Return [X, Y] of the center of cell containing provided text 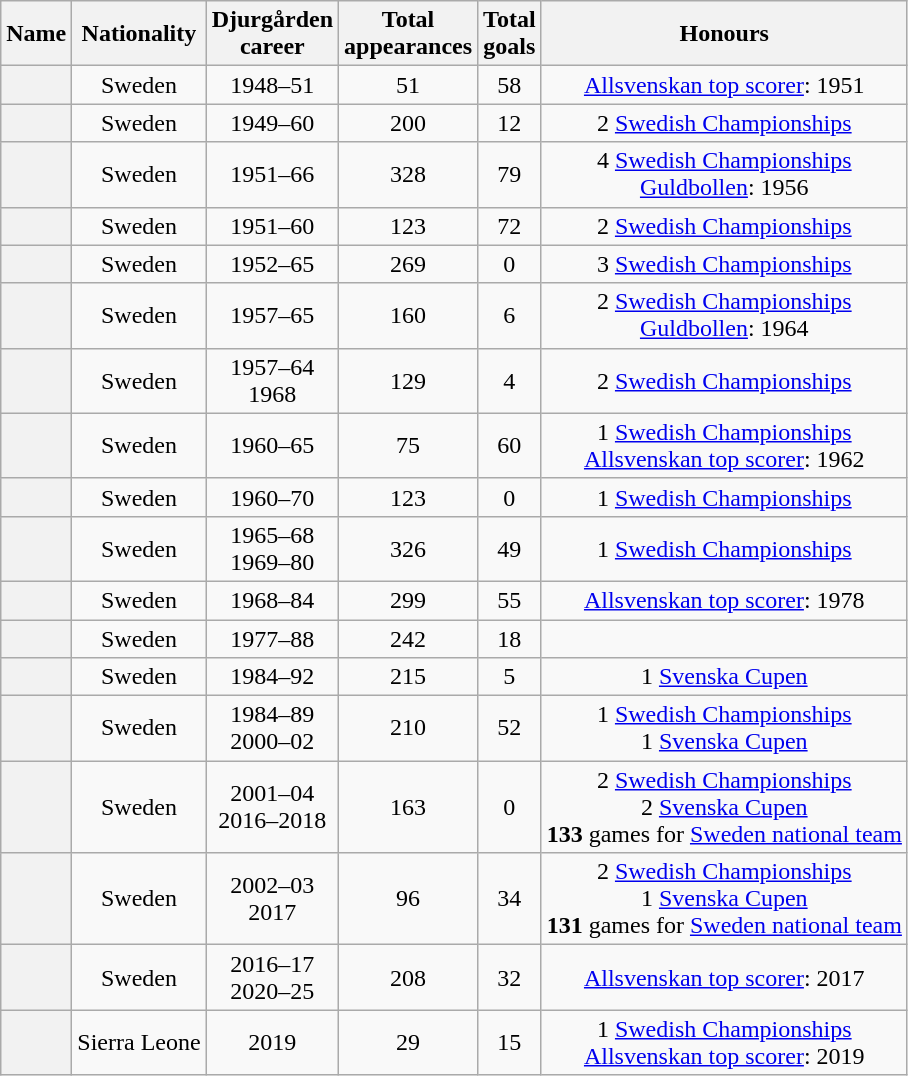
Totalappearances [408, 34]
79 [510, 174]
Totalgoals [510, 34]
5 [510, 677]
2002–032017 [272, 899]
208 [408, 978]
1960–65 [272, 446]
49 [510, 548]
Honours [724, 34]
Sierra Leone [139, 1042]
1968–84 [272, 600]
51 [408, 85]
2 Swedish Championships 1 Svenska Cupen 131 games for Sweden national team [724, 899]
55 [510, 600]
Allsvenskan top scorer: 1951 [724, 85]
163 [408, 807]
2 Swedish Championships 2 Svenska Cupen 133 games for Sweden national team [724, 807]
1 Swedish Championships 1 Svenska Cupen [724, 728]
1 Swedish Championships Allsvenskan top scorer: 2019 [724, 1042]
Allsvenskan top scorer: 1978 [724, 600]
15 [510, 1042]
29 [408, 1042]
1951–66 [272, 174]
75 [408, 446]
1948–51 [272, 85]
2019 [272, 1042]
215 [408, 677]
Nationality [139, 34]
242 [408, 639]
2 Swedish Championships Guldbollen: 1964 [724, 316]
1977–88 [272, 639]
4 Swedish Championships Guldbollen: 1956 [724, 174]
269 [408, 264]
1965–681969–80 [272, 548]
12 [510, 123]
3 Swedish Championships [724, 264]
96 [408, 899]
299 [408, 600]
1 Svenska Cupen [724, 677]
60 [510, 446]
328 [408, 174]
1951–60 [272, 226]
129 [408, 380]
1957–641968 [272, 380]
58 [510, 85]
326 [408, 548]
2001–042016–2018 [272, 807]
1984–92 [272, 677]
32 [510, 978]
200 [408, 123]
Djurgårdencareer [272, 34]
1 Swedish Championships Allsvenskan top scorer: 1962 [724, 446]
1984–892000–02 [272, 728]
4 [510, 380]
Name [36, 34]
34 [510, 899]
1952–65 [272, 264]
6 [510, 316]
160 [408, 316]
210 [408, 728]
1949–60 [272, 123]
Allsvenskan top scorer: 2017 [724, 978]
52 [510, 728]
2016–172020–25 [272, 978]
1960–70 [272, 497]
72 [510, 226]
18 [510, 639]
1957–65 [272, 316]
